Scan for the cell matching the given text and deliver its [X, Y] coordinate at center. 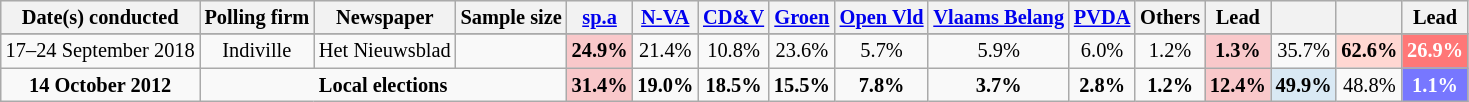
Het Nieuwsblad [385, 51]
62.6% [1369, 51]
Newspaper [385, 17]
Open Vld [882, 17]
19.0% [665, 85]
1.3% [1238, 51]
12.4% [1238, 85]
14 October 2012 [100, 85]
26.9% [1435, 51]
23.6% [802, 51]
Sample size [512, 17]
31.4% [600, 85]
N-VA [665, 17]
Date(s) conducted [100, 17]
Polling firm [257, 17]
sp.a [600, 17]
35.7% [1304, 51]
3.7% [998, 85]
5.9% [998, 51]
15.5% [802, 85]
48.8% [1369, 85]
5.7% [882, 51]
21.4% [665, 51]
6.0% [1102, 51]
Vlaams Belang [998, 17]
CD&V [734, 17]
1.1% [1435, 85]
24.9% [600, 51]
2.8% [1102, 85]
Indiville [257, 51]
7.8% [882, 85]
Groen [802, 17]
49.9% [1304, 85]
PVDA [1102, 17]
Local elections [384, 85]
18.5% [734, 85]
10.8% [734, 51]
17–24 September 2018 [100, 51]
Others [1170, 17]
